Pinpoint the cell where the given text exists, returning its [X, Y] midpoint coordinate. 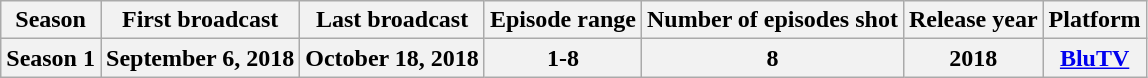
Season [51, 20]
Release year [973, 20]
Platform [1094, 20]
First broadcast [200, 20]
Last broadcast [392, 20]
Number of episodes shot [772, 20]
Season 1 [51, 58]
8 [772, 58]
1-8 [562, 58]
Episode range [562, 20]
2018 [973, 58]
BluTV [1094, 58]
October 18, 2018 [392, 58]
September 6, 2018 [200, 58]
